Identify which cell holds the provided text, then report its [x, y] central coordinate. 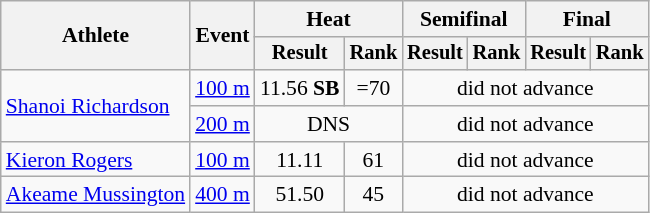
200 m [222, 124]
Akeame Mussington [96, 195]
51.50 [300, 195]
400 m [222, 195]
Shanoi Richardson [96, 106]
Kieron Rogers [96, 160]
DNS [328, 124]
Semifinal [464, 19]
=70 [374, 88]
Heat [328, 19]
11.56 SB [300, 88]
45 [374, 195]
Athlete [96, 36]
Event [222, 36]
11.11 [300, 160]
Final [586, 19]
61 [374, 160]
